Provide the [X, Y] coordinate of the cell's center where the given text is located.  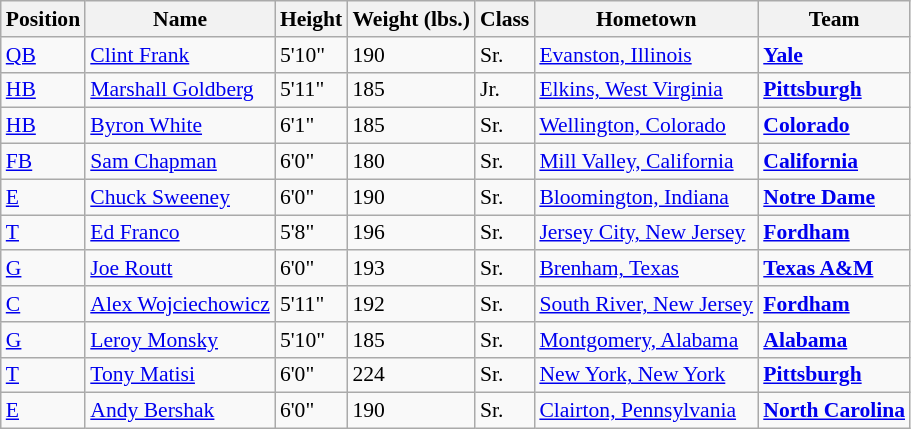
Clairton, Pennsylvania [646, 411]
Bloomington, Indiana [646, 197]
Position [43, 19]
6'1" [311, 126]
Sam Chapman [180, 162]
224 [411, 375]
Mill Valley, California [646, 162]
FB [43, 162]
North Carolina [834, 411]
Notre Dame [834, 197]
South River, New Jersey [646, 304]
Andy Bershak [180, 411]
Joe Routt [180, 269]
Yale [834, 55]
California [834, 162]
Jersey City, New Jersey [646, 233]
Name [180, 19]
Elkins, West Virginia [646, 90]
5'8" [311, 233]
Chuck Sweeney [180, 197]
New York, New York [646, 375]
QB [43, 55]
Leroy Monsky [180, 340]
Team [834, 19]
C [43, 304]
Tony Matisi [180, 375]
Height [311, 19]
196 [411, 233]
Ed Franco [180, 233]
Marshall Goldberg [180, 90]
180 [411, 162]
Class [504, 19]
Weight (lbs.) [411, 19]
Brenham, Texas [646, 269]
192 [411, 304]
Clint Frank [180, 55]
Alex Wojciechowicz [180, 304]
Byron White [180, 126]
Texas A&M [834, 269]
Hometown [646, 19]
Colorado [834, 126]
Evanston, Illinois [646, 55]
193 [411, 269]
Wellington, Colorado [646, 126]
Montgomery, Alabama [646, 340]
Alabama [834, 340]
Jr. [504, 90]
